Extract the (x, y) coordinate from the center of the cell holding the provided text.  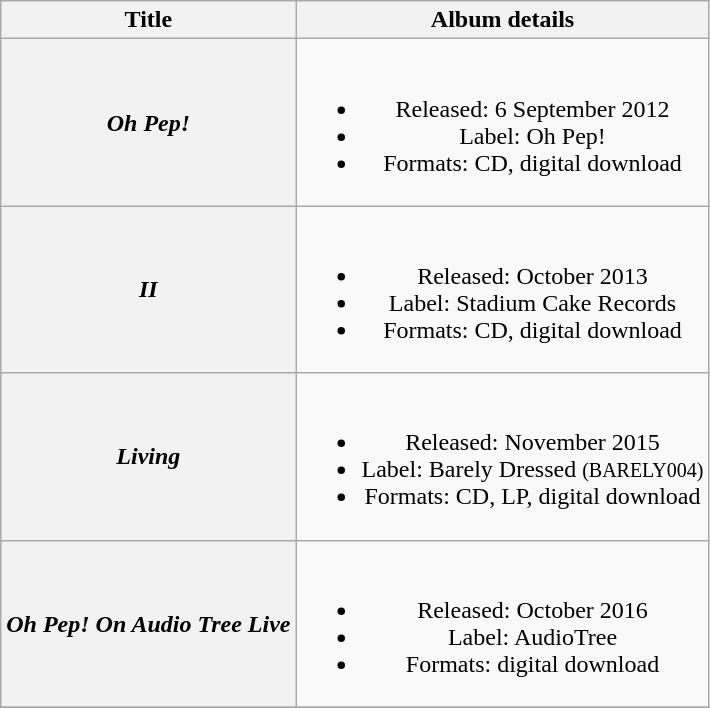
Oh Pep! On Audio Tree Live (148, 624)
II (148, 290)
Living (148, 456)
Released: October 2016Label: AudioTreeFormats: digital download (502, 624)
Released: 6 September 2012Label: Oh Pep!Formats: CD, digital download (502, 122)
Title (148, 20)
Released: October 2013Label: Stadium Cake RecordsFormats: CD, digital download (502, 290)
Released: November 2015Label: Barely Dressed (BARELY004)Formats: CD, LP, digital download (502, 456)
Oh Pep! (148, 122)
Album details (502, 20)
